Return the [X, Y] coordinate for the center point of the cell that contains the specified text.  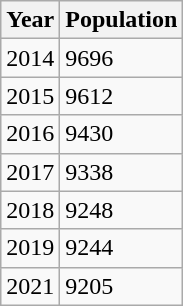
9205 [122, 286]
2017 [30, 172]
2019 [30, 248]
9248 [122, 210]
2016 [30, 134]
Population [122, 20]
Year [30, 20]
2021 [30, 286]
9696 [122, 58]
2015 [30, 96]
9430 [122, 134]
9612 [122, 96]
2018 [30, 210]
9244 [122, 248]
9338 [122, 172]
2014 [30, 58]
